Search for the cell housing the specified text and yield its [x, y] center coordinate. 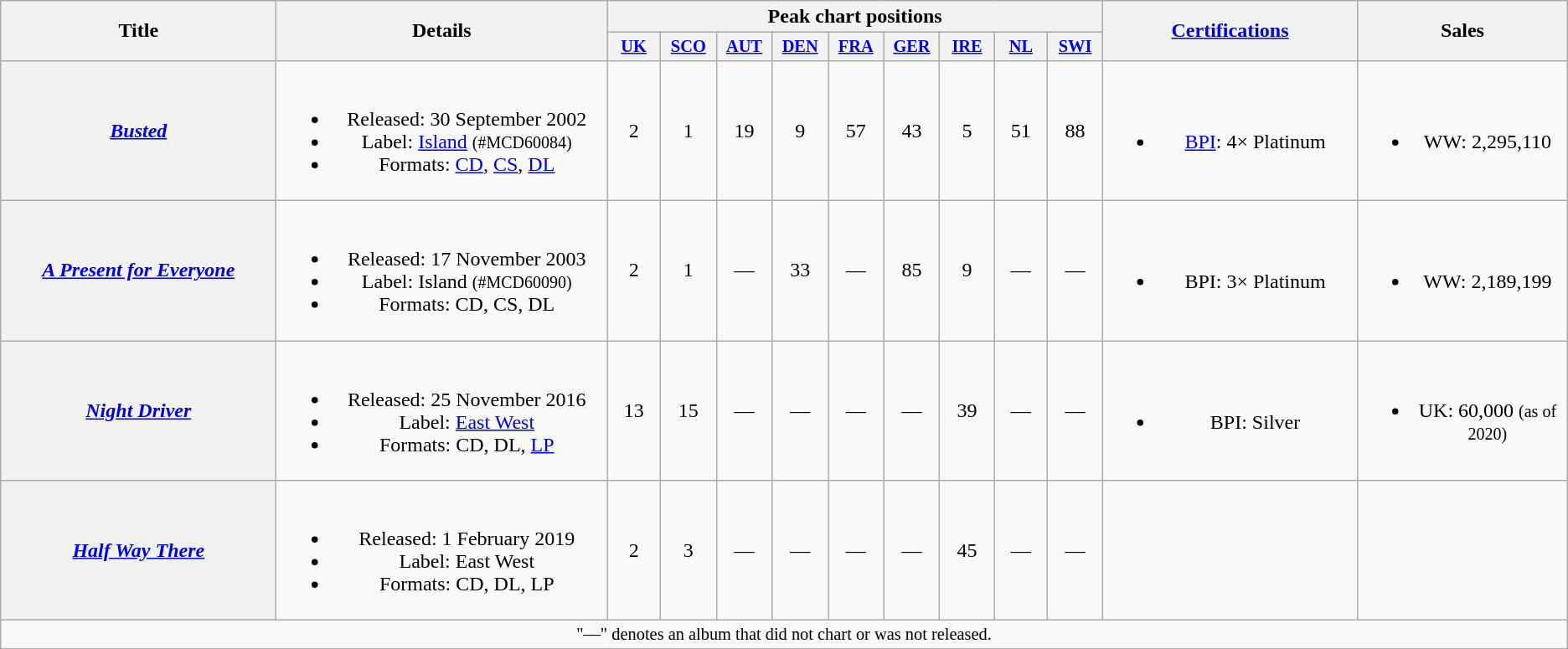
3 [689, 551]
43 [911, 131]
SCO [689, 47]
51 [1020, 131]
19 [744, 131]
5 [967, 131]
DEN [801, 47]
IRE [967, 47]
BPI: 3× Platinum [1230, 271]
45 [967, 551]
57 [856, 131]
39 [967, 410]
Night Driver [139, 410]
SWI [1075, 47]
A Present for Everyone [139, 271]
15 [689, 410]
33 [801, 271]
Released: 1 February 2019Label: East WestFormats: CD, DL, LP [442, 551]
FRA [856, 47]
WW: 2,295,110 [1462, 131]
Certifications [1230, 31]
Busted [139, 131]
Sales [1462, 31]
WW: 2,189,199 [1462, 271]
Title [139, 31]
NL [1020, 47]
Released: 17 November 2003Label: Island (#MCD60090)Formats: CD, CS, DL [442, 271]
UK: 60,000 (as of 2020) [1462, 410]
13 [634, 410]
85 [911, 271]
88 [1075, 131]
UK [634, 47]
Released: 30 September 2002Label: Island (#MCD60084)Formats: CD, CS, DL [442, 131]
Details [442, 31]
GER [911, 47]
BPI: Silver [1230, 410]
AUT [744, 47]
"—" denotes an album that did not chart or was not released. [784, 635]
Peak chart positions [855, 17]
Half Way There [139, 551]
Released: 25 November 2016Label: East WestFormats: CD, DL, LP [442, 410]
BPI: 4× Platinum [1230, 131]
